Capture the cell that displays the provided text and extract its [X, Y] central coordinate. 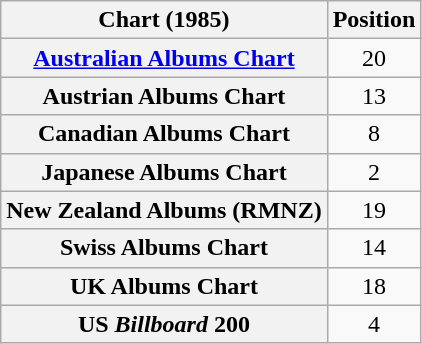
4 [374, 324]
2 [374, 172]
UK Albums Chart [164, 286]
Swiss Albums Chart [164, 248]
Position [374, 20]
New Zealand Albums (RMNZ) [164, 210]
13 [374, 96]
20 [374, 58]
8 [374, 134]
14 [374, 248]
Chart (1985) [164, 20]
US Billboard 200 [164, 324]
Austrian Albums Chart [164, 96]
Australian Albums Chart [164, 58]
Canadian Albums Chart [164, 134]
18 [374, 286]
Japanese Albums Chart [164, 172]
19 [374, 210]
